For the text-containing cell, return its midpoint in (x, y) coordinate format. 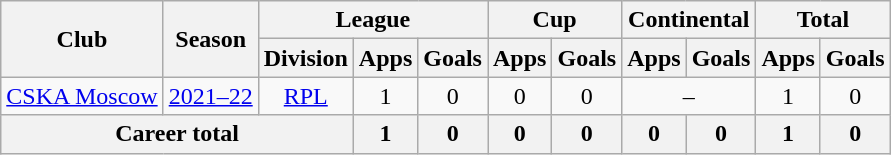
CSKA Moscow (82, 96)
Season (210, 39)
League (372, 20)
– (689, 96)
Cup (555, 20)
Club (82, 39)
RPL (306, 96)
Total (823, 20)
Division (306, 58)
Continental (689, 20)
Career total (178, 134)
2021–22 (210, 96)
